Return [X, Y] of the center of cell containing provided text 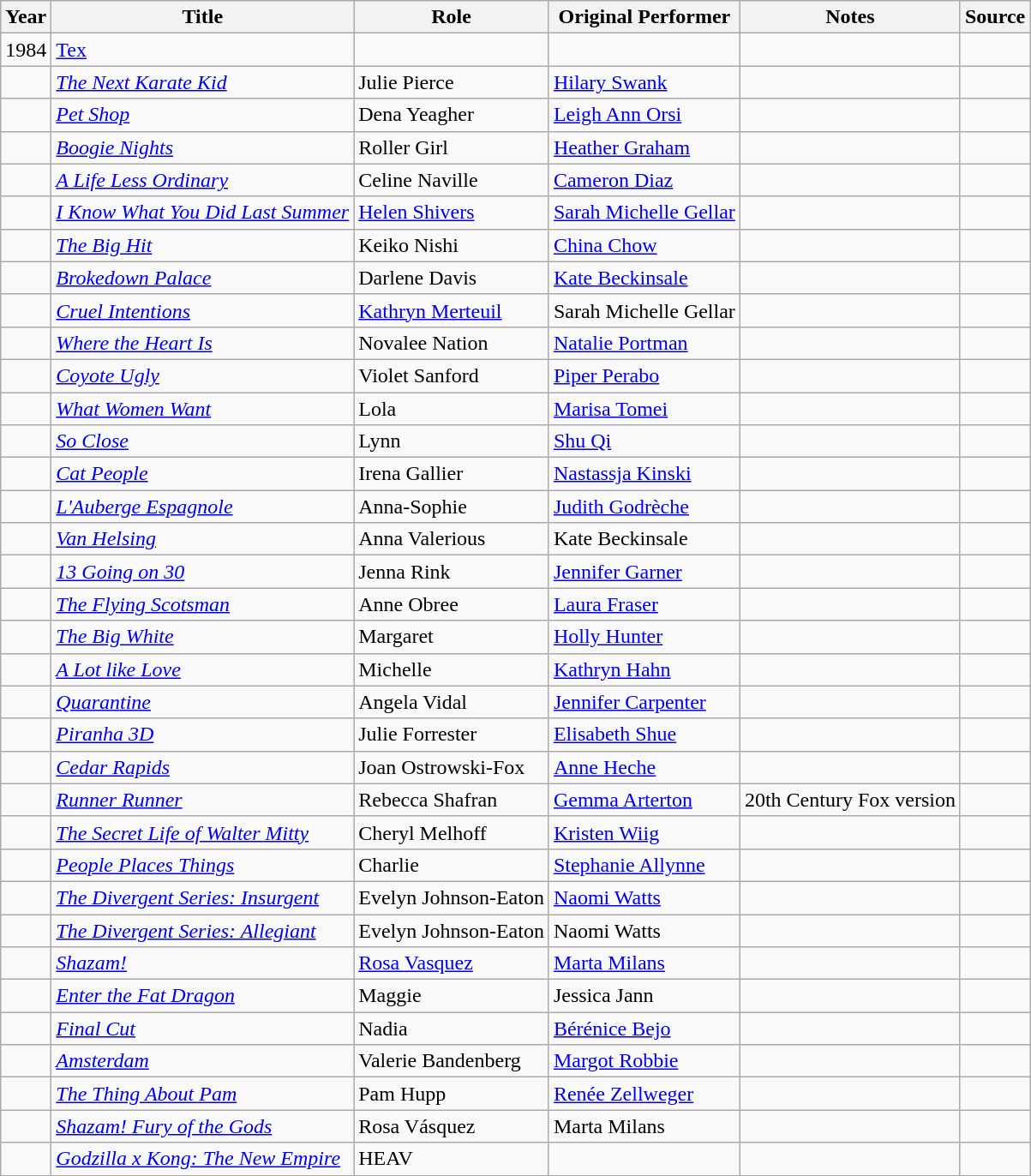
Renée Zellweger [644, 1094]
Godzilla x Kong: The New Empire [202, 1159]
Lynn [452, 441]
Rosa Vasquez [452, 963]
Year [26, 17]
Violet Sanford [452, 375]
Shazam! [202, 963]
Boogie Nights [202, 147]
Notes [850, 17]
Shazam! Fury of the Gods [202, 1126]
Enter the Fat Dragon [202, 996]
Anna Valerious [452, 539]
Cedar Rapids [202, 767]
Leigh Ann Orsi [644, 115]
Van Helsing [202, 539]
Anne Heche [644, 767]
The Next Karate Kid [202, 82]
Rosa Vásquez [452, 1126]
Original Performer [644, 17]
Novalee Nation [452, 343]
Amsterdam [202, 1061]
Nastassja Kinski [644, 474]
Stephanie Allynne [644, 865]
Kathryn Hahn [644, 669]
What Women Want [202, 409]
Charlie [452, 865]
Tex [202, 50]
Shu Qi [644, 441]
China Chow [644, 245]
Pet Shop [202, 115]
Julie Forrester [452, 735]
Final Cut [202, 1029]
Margaret [452, 637]
The Big White [202, 637]
Margot Robbie [644, 1061]
20th Century Fox version [850, 800]
Michelle [452, 669]
Pam Hupp [452, 1094]
Rebecca Shafran [452, 800]
Julie Pierce [452, 82]
Natalie Portman [644, 343]
Maggie [452, 996]
Quarantine [202, 702]
Cameron Diaz [644, 180]
Role [452, 17]
HEAV [452, 1159]
Piper Perabo [644, 375]
Hilary Swank [644, 82]
The Divergent Series: Insurgent [202, 897]
Kathryn Merteuil [452, 310]
So Close [202, 441]
1984 [26, 50]
Valerie Bandenberg [452, 1061]
I Know What You Did Last Summer [202, 213]
The Secret Life of Walter Mitty [202, 832]
Kristen Wiig [644, 832]
Cheryl Melhoff [452, 832]
Cruel Intentions [202, 310]
People Places Things [202, 865]
Jennifer Garner [644, 572]
Angela Vidal [452, 702]
Jenna Rink [452, 572]
Irena Gallier [452, 474]
The Thing About Pam [202, 1094]
The Flying Scotsman [202, 604]
Anne Obree [452, 604]
Brokedown Palace [202, 278]
Judith Godrèche [644, 507]
Jessica Jann [644, 996]
Holly Hunter [644, 637]
13 Going on 30 [202, 572]
Dena Yeagher [452, 115]
Gemma Arterton [644, 800]
A Life Less Ordinary [202, 180]
The Divergent Series: Allegiant [202, 930]
Helen Shivers [452, 213]
Keiko Nishi [452, 245]
Nadia [452, 1029]
Joan Ostrowski-Fox [452, 767]
Coyote Ugly [202, 375]
Heather Graham [644, 147]
Cat People [202, 474]
Piranha 3D [202, 735]
Darlene Davis [452, 278]
Lola [452, 409]
L'Auberge Espagnole [202, 507]
The Big Hit [202, 245]
Marisa Tomei [644, 409]
Title [202, 17]
Bérénice Bejo [644, 1029]
Source [994, 17]
Anna-Sophie [452, 507]
Laura Fraser [644, 604]
Roller Girl [452, 147]
Celine Naville [452, 180]
Jennifer Carpenter [644, 702]
A Lot like Love [202, 669]
Runner Runner [202, 800]
Where the Heart Is [202, 343]
Elisabeth Shue [644, 735]
